Provide the [x, y] coordinate of the cell's center where the given text is located.  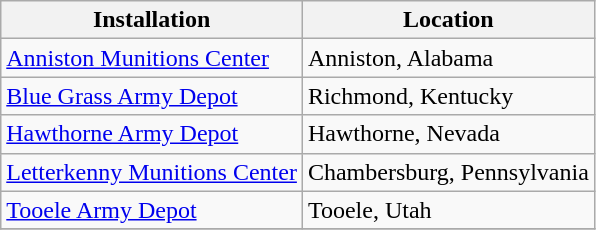
Location [448, 20]
Blue Grass Army Depot [152, 96]
Hawthorne Army Depot [152, 134]
Hawthorne, Nevada [448, 134]
Letterkenny Munitions Center [152, 172]
Tooele, Utah [448, 210]
Chambersburg, Pennsylvania [448, 172]
Richmond, Kentucky [448, 96]
Installation [152, 20]
Tooele Army Depot [152, 210]
Anniston Munitions Center [152, 58]
Anniston, Alabama [448, 58]
